Determine the [X, Y] coordinate at the center of the cell enclosing the given text.  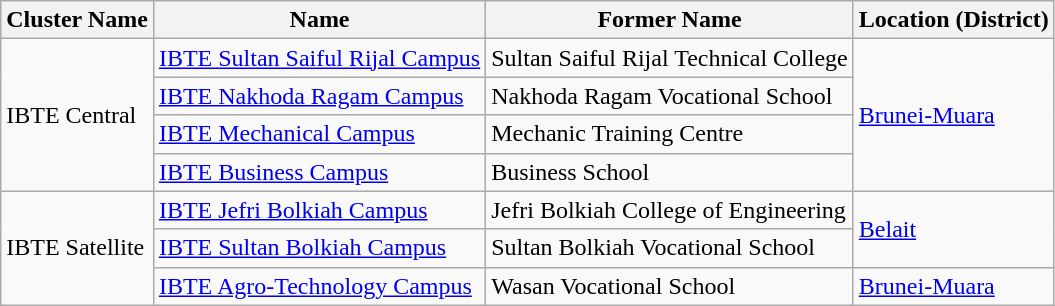
IBTE Sultan Saiful Rijal Campus [319, 58]
Jefri Bolkiah College of Engineering [670, 210]
IBTE Mechanical Campus [319, 134]
Mechanic Training Centre [670, 134]
IBTE Business Campus [319, 172]
Former Name [670, 20]
IBTE Sultan Bolkiah Campus [319, 248]
Location (District) [954, 20]
Belait [954, 229]
IBTE Central [78, 115]
IBTE Agro-Technology Campus [319, 286]
Sultan Saiful Rijal Technical College [670, 58]
Cluster Name [78, 20]
IBTE Nakhoda Ragam Campus [319, 96]
Sultan Bolkiah Vocational School [670, 248]
Wasan Vocational School [670, 286]
Nakhoda Ragam Vocational School [670, 96]
Business School [670, 172]
Name [319, 20]
IBTE Satellite [78, 248]
IBTE Jefri Bolkiah Campus [319, 210]
